Return the (X, Y) coordinate for the center point of the cell that contains the specified text.  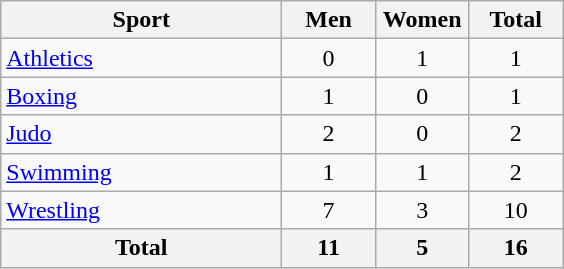
Wrestling (142, 210)
Judo (142, 134)
Boxing (142, 96)
16 (516, 248)
Swimming (142, 172)
11 (329, 248)
10 (516, 210)
Women (422, 20)
Sport (142, 20)
Men (329, 20)
7 (329, 210)
5 (422, 248)
Athletics (142, 58)
3 (422, 210)
